Scan for the cell matching the given text and deliver its (x, y) coordinate at center. 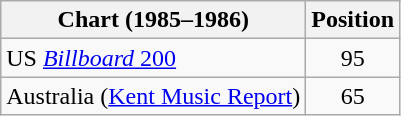
US Billboard 200 (154, 58)
65 (353, 96)
95 (353, 58)
Australia (Kent Music Report) (154, 96)
Chart (1985–1986) (154, 20)
Position (353, 20)
